Search for the cell housing the specified text and yield its (x, y) center coordinate. 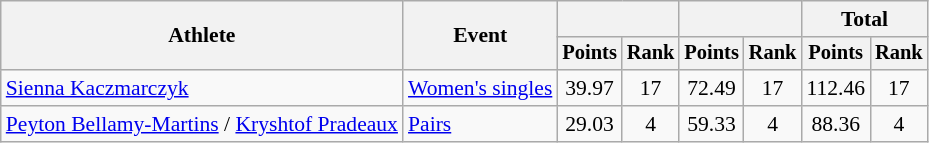
29.03 (589, 124)
Pairs (480, 124)
Women's singles (480, 88)
112.46 (836, 88)
Sienna Kaczmarczyk (202, 88)
59.33 (711, 124)
Peyton Bellamy-Martins / Kryshtof Pradeaux (202, 124)
39.97 (589, 88)
88.36 (836, 124)
Athlete (202, 36)
Total (864, 19)
Event (480, 36)
72.49 (711, 88)
